Search for the cell housing the specified text and yield its [X, Y] center coordinate. 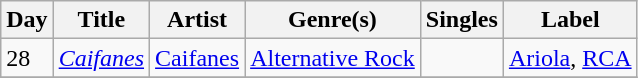
Artist [198, 20]
28 [27, 58]
Alternative Rock [333, 58]
Singles [462, 20]
Day [27, 20]
Ariola, RCA [570, 58]
Genre(s) [333, 20]
Title [101, 20]
Label [570, 20]
